Identify which cell holds the provided text, then report its (X, Y) central coordinate. 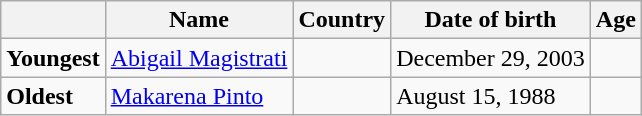
December 29, 2003 (491, 58)
Abigail Magistrati (199, 58)
Age (616, 20)
Name (199, 20)
Date of birth (491, 20)
August 15, 1988 (491, 96)
Makarena Pinto (199, 96)
Country (342, 20)
Youngest (53, 58)
Oldest (53, 96)
